Pinpoint the cell where the given text exists, returning its [x, y] midpoint coordinate. 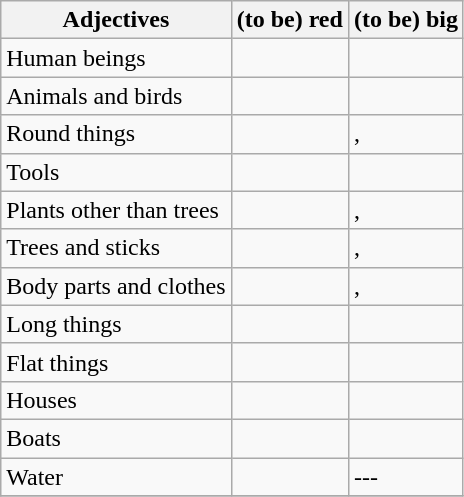
Human beings [116, 58]
Tools [116, 172]
Long things [116, 324]
Adjectives [116, 20]
Trees and sticks [116, 248]
Round things [116, 134]
Animals and birds [116, 96]
Body parts and clothes [116, 286]
Water [116, 477]
(to be) red [290, 20]
Flat things [116, 362]
Boats [116, 438]
(to be) big [406, 20]
Plants other than trees [116, 210]
Houses [116, 400]
--- [406, 477]
